Pinpoint the cell where the given text exists, returning its (x, y) midpoint coordinate. 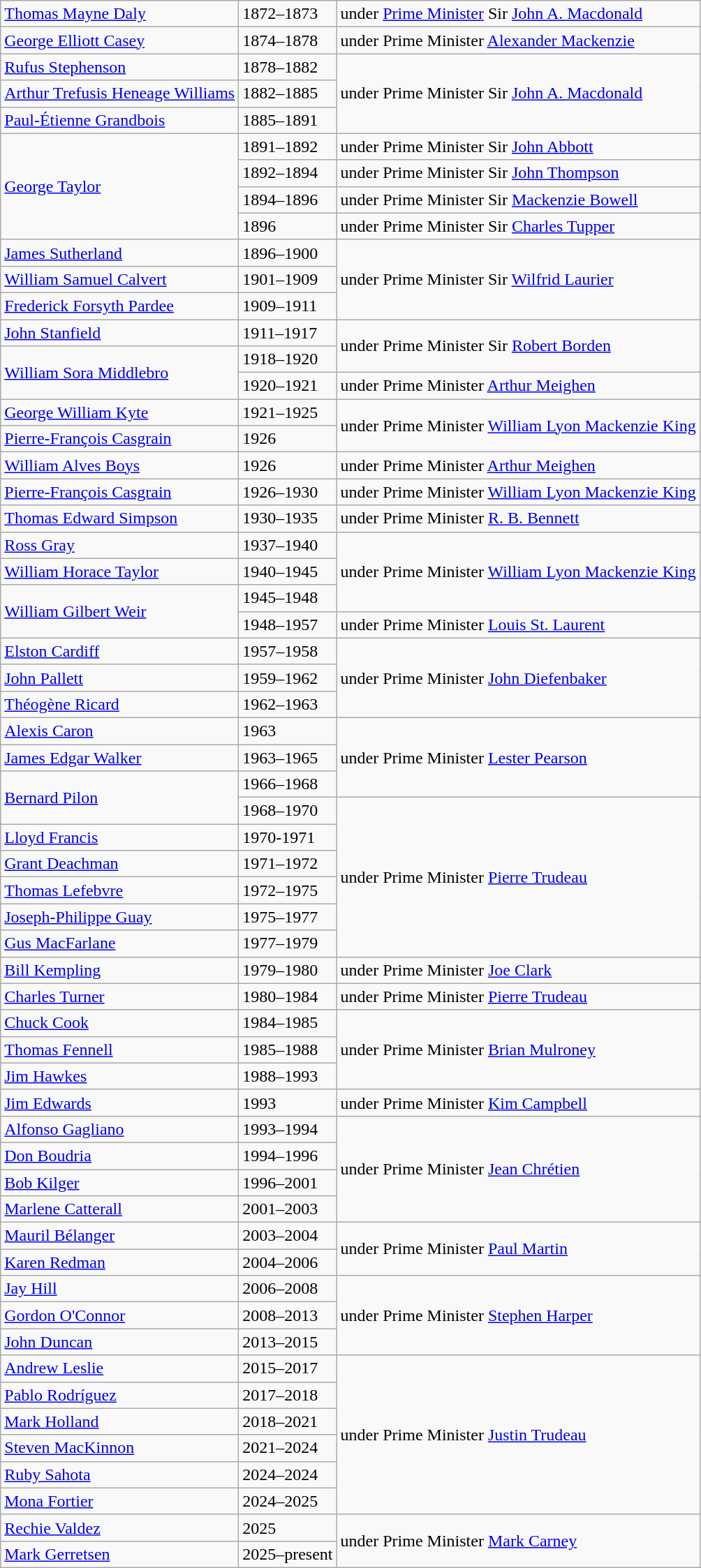
1896 (288, 226)
1885–1891 (288, 120)
1878–1882 (288, 67)
1945–1948 (288, 598)
2024–2024 (288, 1474)
1962–1963 (288, 704)
Jim Edwards (120, 1103)
1959–1962 (288, 678)
1921–1925 (288, 412)
under Prime Minister Alexander Mackenzie (518, 40)
Mona Fortier (120, 1501)
2021–2024 (288, 1448)
Joseph-Philippe Guay (120, 917)
1988–1993 (288, 1076)
Mark Gerretsen (120, 1554)
2004–2006 (288, 1262)
Thomas Edward Simpson (120, 518)
under Prime Minister Lester Pearson (518, 757)
1966–1968 (288, 784)
1882–1885 (288, 94)
Don Boudria (120, 1156)
1993 (288, 1103)
Elston Cardiff (120, 651)
1937–1940 (288, 545)
William Gilbert Weir (120, 611)
1968–1970 (288, 811)
Gordon O'Connor (120, 1315)
2003–2004 (288, 1236)
under Prime Minister Justin Trudeau (518, 1435)
1970-1971 (288, 837)
under Prime Minister John Diefenbaker (518, 678)
2013–2015 (288, 1342)
Théogène Ricard (120, 704)
George Taylor (120, 186)
James Edgar Walker (120, 757)
Ruby Sahota (120, 1474)
1971–1972 (288, 864)
William Alves Boys (120, 465)
under Prime Minister Sir Mackenzie Bowell (518, 200)
2025 (288, 1528)
John Stanfield (120, 333)
under Prime Minister Jean Chrétien (518, 1169)
Rufus Stephenson (120, 67)
Bob Kilger (120, 1183)
Thomas Lefebvre (120, 890)
Paul-Étienne Grandbois (120, 120)
under Prime Minister Sir John Thompson (518, 173)
Mark Holland (120, 1421)
under Prime Minister Sir Robert Borden (518, 346)
Alfonso Gagliano (120, 1129)
under Prime Minister Sir Charles Tupper (518, 226)
Jay Hill (120, 1289)
1918–1920 (288, 359)
1920–1921 (288, 386)
under Prime Minister Louis St. Laurent (518, 625)
2001–2003 (288, 1209)
1891–1892 (288, 147)
John Duncan (120, 1342)
2008–2013 (288, 1315)
under Prime Minister Paul Martin (518, 1249)
William Horace Taylor (120, 572)
1979–1980 (288, 970)
Gus MacFarlane (120, 943)
Chuck Cook (120, 1023)
Karen Redman (120, 1262)
1980–1984 (288, 996)
under Prime Minister Joe Clark (518, 970)
Frederick Forsyth Pardee (120, 306)
under Prime Minister Stephen Harper (518, 1315)
2024–2025 (288, 1501)
John Pallett (120, 678)
Steven MacKinnon (120, 1448)
1948–1957 (288, 625)
Alexis Caron (120, 731)
2025–present (288, 1554)
1985–1988 (288, 1050)
1909–1911 (288, 306)
Thomas Fennell (120, 1050)
1963–1965 (288, 757)
2018–2021 (288, 1421)
1874–1878 (288, 40)
Andrew Leslie (120, 1368)
Pablo Rodríguez (120, 1395)
George William Kyte (120, 412)
1930–1935 (288, 518)
Bernard Pilon (120, 798)
Arthur Trefusis Heneage Williams (120, 94)
1894–1896 (288, 200)
Thomas Mayne Daly (120, 14)
1975–1977 (288, 917)
1901–1909 (288, 279)
Jim Hawkes (120, 1076)
1972–1975 (288, 890)
1896–1900 (288, 253)
1957–1958 (288, 651)
Ross Gray (120, 545)
under Prime Minister Brian Mulroney (518, 1050)
Bill Kempling (120, 970)
under Prime Minister Sir John Abbott (518, 147)
Charles Turner (120, 996)
1926–1930 (288, 492)
1911–1917 (288, 333)
Marlene Catterall (120, 1209)
Rechie Valdez (120, 1528)
1872–1873 (288, 14)
1984–1985 (288, 1023)
under Prime Minister Kim Campbell (518, 1103)
under Prime Minister Mark Carney (518, 1541)
James Sutherland (120, 253)
1940–1945 (288, 572)
under Prime Minister Sir Wilfrid Laurier (518, 279)
William Samuel Calvert (120, 279)
1993–1994 (288, 1129)
1892–1894 (288, 173)
Grant Deachman (120, 864)
Mauril Bélanger (120, 1236)
2017–2018 (288, 1395)
1996–2001 (288, 1183)
under Prime Minister R. B. Bennett (518, 518)
2006–2008 (288, 1289)
1963 (288, 731)
George Elliott Casey (120, 40)
1994–1996 (288, 1156)
1977–1979 (288, 943)
William Sora Middlebro (120, 373)
2015–2017 (288, 1368)
Lloyd Francis (120, 837)
